Pinpoint the cell where the given text exists, returning its (X, Y) midpoint coordinate. 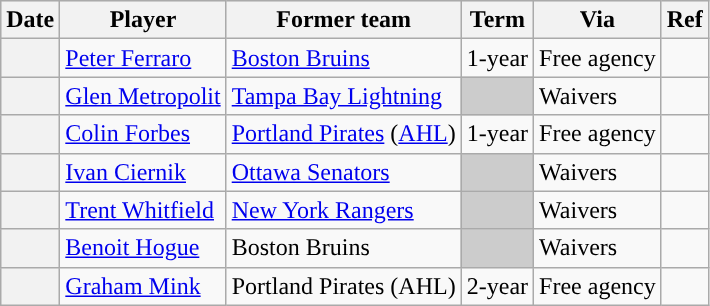
Benoit Hogue (143, 248)
Ivan Ciernik (143, 172)
New York Rangers (344, 210)
Date (30, 20)
Former team (344, 20)
Term (497, 20)
Ottawa Senators (344, 172)
Tampa Bay Lightning (344, 96)
Glen Metropolit (143, 96)
2-year (497, 286)
Ref (684, 20)
Player (143, 20)
Via (598, 20)
Colin Forbes (143, 134)
Graham Mink (143, 286)
Peter Ferraro (143, 58)
Trent Whitfield (143, 210)
